From the cell containing the given text, extract its center point as [X, Y] coordinate. 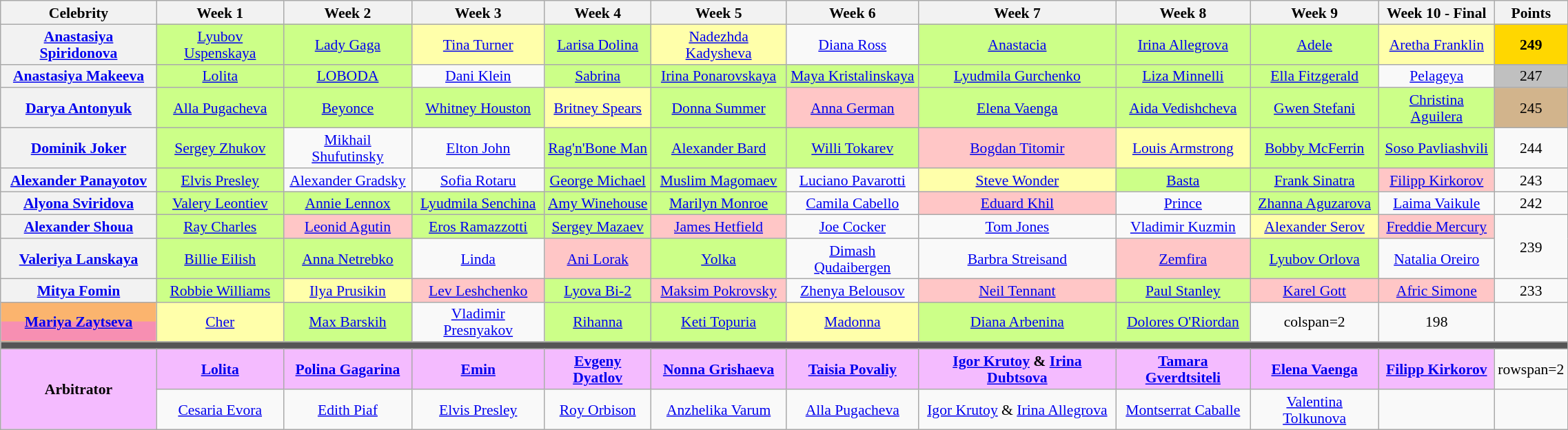
Zemfira [1183, 258]
Emin [478, 369]
colspan=2 [1315, 322]
Beyonce [347, 108]
Luciano Pavarotti [853, 180]
Polina Gagarina [347, 369]
Bobby McFerrin [1315, 148]
Neil Tennant [1017, 290]
Edith Piaf [347, 409]
Igor Krutoy & Irina Dubtsova [1017, 369]
Anastasiya Spiridonova [79, 44]
Yolka [719, 258]
Montserrat Caballe [1183, 409]
Christina Aguilera [1436, 108]
Sergey Mazaev [598, 227]
Alyona Sviridova [79, 203]
Points [1531, 12]
Willi Tokarev [853, 148]
Irina Allegrova [1183, 44]
Barbra Streisand [1017, 258]
Igor Krutoy & Irina Allegrova [1017, 409]
Mikhail Shufutinsky [347, 148]
Bogdan Titomir [1017, 148]
Louis Armstrong [1183, 148]
Whitney Houston [478, 108]
Muslim Magomaev [719, 180]
Arbitrator [79, 389]
Lyudmila Gurchenko [1017, 76]
Dominik Joker [79, 148]
Linda [478, 258]
Nadezhda Kadysheva [719, 44]
Darya Antonyuk [79, 108]
Alexander Panayotov [79, 180]
Eros Ramazzotti [478, 227]
Mitya Fomin [79, 290]
Roy Orbison [598, 409]
Ella Fitzgerald [1315, 76]
Paul Stanley [1183, 290]
Laima Vaikule [1436, 203]
Maya Kristalinskaya [853, 76]
Week 3 [478, 12]
245 [1531, 108]
Frank Sinatra [1315, 180]
Valentina Tolkunova [1315, 409]
Zhanna Aguzarova [1315, 203]
Celebrity [79, 12]
Valeriya Lanskaya [79, 258]
Ilya Prusikin [347, 290]
Vladimir Kuzmin [1183, 227]
Alexander Serov [1315, 227]
LOBODA [347, 76]
Irina Ponarovskaya [719, 76]
Sergey Zhukov [220, 148]
Week 1 [220, 12]
Madonna [853, 322]
Aretha Franklin [1436, 44]
Evgeny Dyatlov [598, 369]
Anastacia [1017, 44]
Britney Spears [598, 108]
Diana Arbenina [1017, 322]
Steve Wonder [1017, 180]
243 [1531, 180]
Amy Winehouse [598, 203]
Week 6 [853, 12]
Soso Pavliashvili [1436, 148]
Dolores O'Riordan [1183, 322]
Pelageya [1436, 76]
Dani Klein [478, 76]
247 [1531, 76]
Diana Ross [853, 44]
Tom Jones [1017, 227]
Tamara Gverdtsiteli [1183, 369]
Afric Simone [1436, 290]
Alexander Gradsky [347, 180]
Lev Leshchenko [478, 290]
Aida Vedishcheva [1183, 108]
Alexander Shoua [79, 227]
George Michael [598, 180]
Dimash Qudaibergen [853, 258]
Natalia Oreiro [1436, 258]
Basta [1183, 180]
Max Barskih [347, 322]
Week 7 [1017, 12]
198 [1436, 322]
Keti Topuria [719, 322]
Marilyn Monroe [719, 203]
Anna Netrebko [347, 258]
Lyubov Uspenskaya [220, 44]
233 [1531, 290]
Week 9 [1315, 12]
Cher [220, 322]
Cesaria Evora [220, 409]
Larisa Dolina [598, 44]
Rag'n'Bone Man [598, 148]
James Hetfield [719, 227]
Lyova Bi-2 [598, 290]
Week 8 [1183, 12]
Week 2 [347, 12]
Elton John [478, 148]
Week 5 [719, 12]
Billie Eilish [220, 258]
Week 10 - Final [1436, 12]
Week 4 [598, 12]
Annie Lennox [347, 203]
rowspan=2 [1531, 369]
Nonna Grishaeva [719, 369]
Prince [1183, 203]
239 [1531, 247]
Sabrina [598, 76]
Maksim Pokrovsky [719, 290]
Donna Summer [719, 108]
249 [1531, 44]
Gwen Stefani [1315, 108]
Ani Lorak [598, 258]
Anastasiya Makeeva [79, 76]
Freddie Mercury [1436, 227]
Zhenya Belousov [853, 290]
Sofia Rotaru [478, 180]
Mariya Zaytseva [79, 322]
Liza Minnelli [1183, 76]
Karel Gott [1315, 290]
Taisia Povaliy [853, 369]
244 [1531, 148]
Leonid Agutin [347, 227]
Camila Cabello [853, 203]
Ray Charles [220, 227]
Joe Cocker [853, 227]
Lyubov Orlova [1315, 258]
Adele [1315, 44]
Anna German [853, 108]
Tina Turner [478, 44]
Rihanna [598, 322]
242 [1531, 203]
Anzhelika Varum [719, 409]
Robbie Williams [220, 290]
Lyudmila Senchina [478, 203]
Valery Leontiev [220, 203]
Vladimir Presnyakov [478, 322]
Alexander Bard [719, 148]
Lady Gaga [347, 44]
Eduard Khil [1017, 203]
